Determine the [X, Y] coordinate at the center of the cell enclosing the given text.  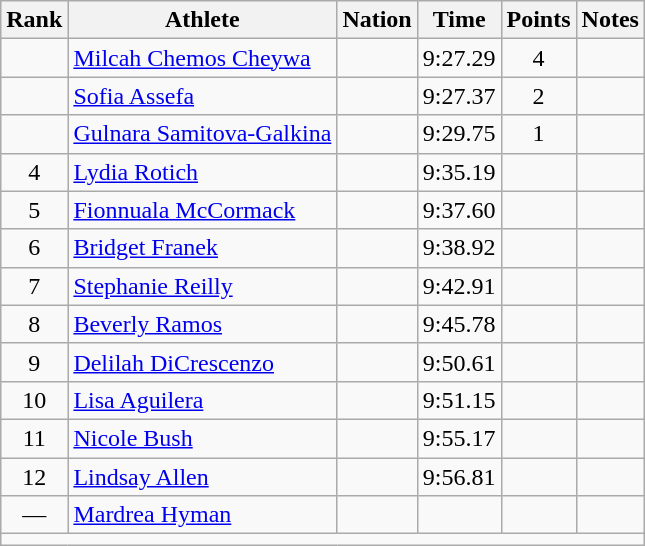
Nation [377, 20]
9:27.29 [459, 58]
9:38.92 [459, 248]
9:55.17 [459, 438]
Lydia Rotich [202, 172]
8 [34, 324]
Points [538, 20]
9:29.75 [459, 134]
Athlete [202, 20]
10 [34, 400]
Notes [610, 20]
Sofia Assefa [202, 96]
Stephanie Reilly [202, 286]
Lisa Aguilera [202, 400]
9 [34, 362]
9:56.81 [459, 477]
Beverly Ramos [202, 324]
11 [34, 438]
Time [459, 20]
9:50.61 [459, 362]
9:45.78 [459, 324]
Gulnara Samitova-Galkina [202, 134]
9:37.60 [459, 210]
9:35.19 [459, 172]
7 [34, 286]
Fionnuala McCormack [202, 210]
2 [538, 96]
Mardrea Hyman [202, 515]
9:27.37 [459, 96]
— [34, 515]
Nicole Bush [202, 438]
1 [538, 134]
Bridget Franek [202, 248]
12 [34, 477]
6 [34, 248]
Rank [34, 20]
9:51.15 [459, 400]
Delilah DiCrescenzo [202, 362]
Milcah Chemos Cheywa [202, 58]
9:42.91 [459, 286]
Lindsay Allen [202, 477]
5 [34, 210]
